For the text-containing cell, return its midpoint in (x, y) coordinate format. 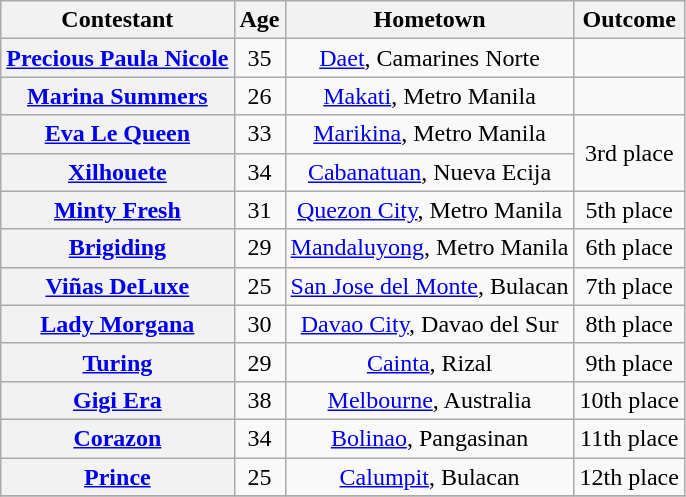
12th place (629, 477)
Brigiding (118, 248)
30 (260, 324)
Age (260, 20)
10th place (629, 400)
Gigi Era (118, 400)
Viñas DeLuxe (118, 286)
Turing (118, 362)
26 (260, 96)
Quezon City, Metro Manila (430, 210)
Hometown (430, 20)
31 (260, 210)
38 (260, 400)
Prince (118, 477)
Mandaluyong, Metro Manila (430, 248)
Daet, Camarines Norte (430, 58)
8th place (629, 324)
7th place (629, 286)
Davao City, Davao del Sur (430, 324)
33 (260, 134)
11th place (629, 438)
Cainta, Rizal (430, 362)
3rd place (629, 153)
Contestant (118, 20)
Melbourne, Australia (430, 400)
Bolinao, Pangasinan (430, 438)
Marina Summers (118, 96)
Eva Le Queen (118, 134)
Xilhouete (118, 172)
Calumpit, Bulacan (430, 477)
9th place (629, 362)
6th place (629, 248)
Outcome (629, 20)
5th place (629, 210)
35 (260, 58)
Corazon (118, 438)
Precious Paula Nicole (118, 58)
Makati, Metro Manila (430, 96)
Cabanatuan, Nueva Ecija (430, 172)
Minty Fresh (118, 210)
San Jose del Monte, Bulacan (430, 286)
Marikina, Metro Manila (430, 134)
Lady Morgana (118, 324)
